Locate the cell with the specified text and output its (x, y) center coordinate. 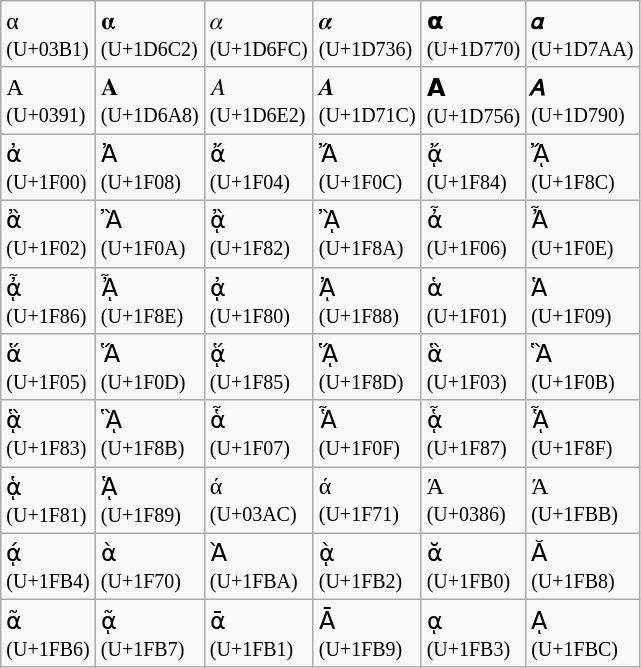
ἅ(U+1F05) (48, 368)
ᾶ(U+1FB6) (48, 634)
ᾏ(U+1F8F) (582, 434)
Ἄ(U+1F0C) (367, 168)
ᾰ(U+1FB0) (474, 566)
𝜶(U+1D736) (367, 34)
ᾎ(U+1F8E) (150, 300)
ά(U+03AC) (258, 500)
ἄ(U+1F04) (258, 168)
𝜜(U+1D71C) (367, 100)
ᾋ(U+1F8B) (150, 434)
ἀ(U+1F00) (48, 168)
Ἀ(U+1F08) (150, 168)
ᾅ(U+1F85) (258, 368)
Ά(U+1FBB) (582, 500)
Ἇ(U+1F0F) (367, 434)
ᾊ(U+1F8A) (367, 234)
Ᾱ(U+1FB9) (367, 634)
Ἃ(U+1F0B) (582, 368)
ᾳ(U+1FB3) (474, 634)
𝛂(U+1D6C2) (150, 34)
ἁ(U+1F01) (474, 300)
𝞐(U+1D790) (582, 100)
ᾁ(U+1F81) (48, 500)
Ἅ(U+1F0D) (150, 368)
Ἆ(U+1F0E) (582, 234)
ἇ(U+1F07) (258, 434)
ᾱ(U+1FB1) (258, 634)
ᾌ(U+1F8C) (582, 168)
𝞪(U+1D7AA) (582, 34)
Ἁ(U+1F09) (582, 300)
ᾂ(U+1F82) (258, 234)
ᾉ(U+1F89) (150, 500)
ἂ(U+1F02) (48, 234)
ᾆ(U+1F86) (48, 300)
𝝖(U+1D756) (474, 100)
ᾇ(U+1F87) (474, 434)
ἃ(U+1F03) (474, 368)
ᾄ(U+1F84) (474, 168)
Ά(U+0386) (474, 500)
ᾲ(U+1FB2) (367, 566)
ᾼ(U+1FBC) (582, 634)
ά(U+1F71) (367, 500)
Ἂ(U+1F0A) (150, 234)
𝚨(U+1D6A8) (150, 100)
ᾀ(U+1F80) (258, 300)
ᾷ(U+1FB7) (150, 634)
ἆ(U+1F06) (474, 234)
ᾴ(U+1FB4) (48, 566)
Α(U+0391) (48, 100)
𝛼(U+1D6FC) (258, 34)
ᾃ(U+1F83) (48, 434)
ᾍ(U+1F8D) (367, 368)
𝝰(U+1D770) (474, 34)
Ᾰ(U+1FB8) (582, 566)
Ὰ(U+1FBA) (258, 566)
α(U+03B1) (48, 34)
ᾈ(U+1F88) (367, 300)
ὰ(U+1F70) (150, 566)
𝛢(U+1D6E2) (258, 100)
